Return the (X, Y) coordinate for the center point of the cell that contains the specified text.  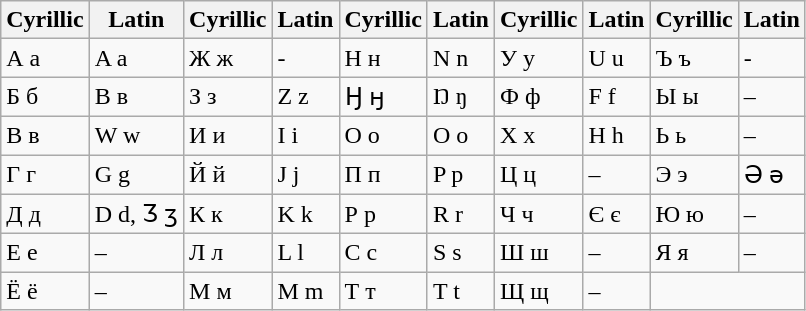
Й й (228, 174)
I i (306, 135)
З з (228, 97)
М м (228, 291)
Ф ф (538, 97)
Г г (45, 174)
К к (228, 214)
S s (460, 253)
O o (460, 135)
Х х (538, 135)
T t (460, 291)
Т т (383, 291)
С с (383, 253)
Ӈ ӈ (383, 97)
F f (616, 97)
P p (460, 174)
У у (538, 58)
J j (306, 174)
Ŋ ŋ (460, 97)
Л л (228, 253)
U u (616, 58)
О о (383, 135)
W w (136, 135)
N n (460, 58)
И и (228, 135)
Ж ж (228, 58)
Ё ё (45, 291)
Ь ь (694, 135)
Ш ш (538, 253)
Ц ц (538, 174)
Н н (383, 58)
Ə ə (772, 174)
Е е (45, 253)
Д д (45, 214)
D d, Ʒ ʒ (136, 214)
А а (45, 58)
Ъ ъ (694, 58)
Ы ы (694, 97)
Є є (616, 214)
H h (616, 135)
П п (383, 174)
R r (460, 214)
L l (306, 253)
M m (306, 291)
Щ щ (538, 291)
A a (136, 58)
Э э (694, 174)
Ч ч (538, 214)
Р р (383, 214)
Я я (694, 253)
K k (306, 214)
G g (136, 174)
Z z (306, 97)
Ю ю (694, 214)
Б б (45, 97)
